Return the (x, y) coordinate for the center point of the cell that contains the specified text.  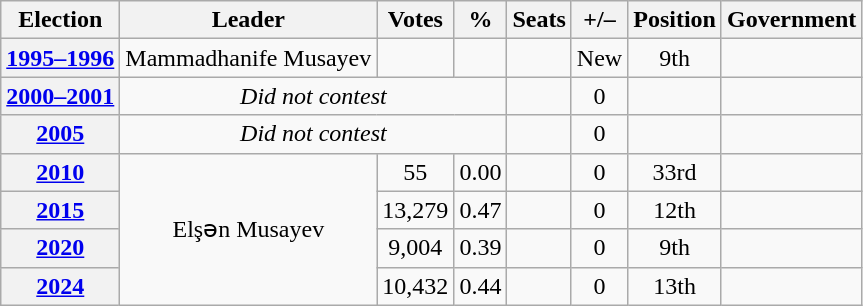
+/– (599, 20)
Election (60, 20)
2015 (60, 210)
Votes (416, 20)
Leader (248, 20)
% (480, 20)
12th (675, 210)
1995–1996 (60, 58)
Government (791, 20)
55 (416, 172)
New (599, 58)
2000–2001 (60, 96)
2010 (60, 172)
0.47 (480, 210)
Elşən Musayev (248, 229)
13th (675, 286)
2020 (60, 248)
Position (675, 20)
Mammadhanife Musayev (248, 58)
10,432 (416, 286)
13,279 (416, 210)
Seats (539, 20)
0.39 (480, 248)
0.44 (480, 286)
33rd (675, 172)
2005 (60, 134)
2024 (60, 286)
9,004 (416, 248)
0.00 (480, 172)
